Scan for the cell matching the given text and deliver its (X, Y) coordinate at center. 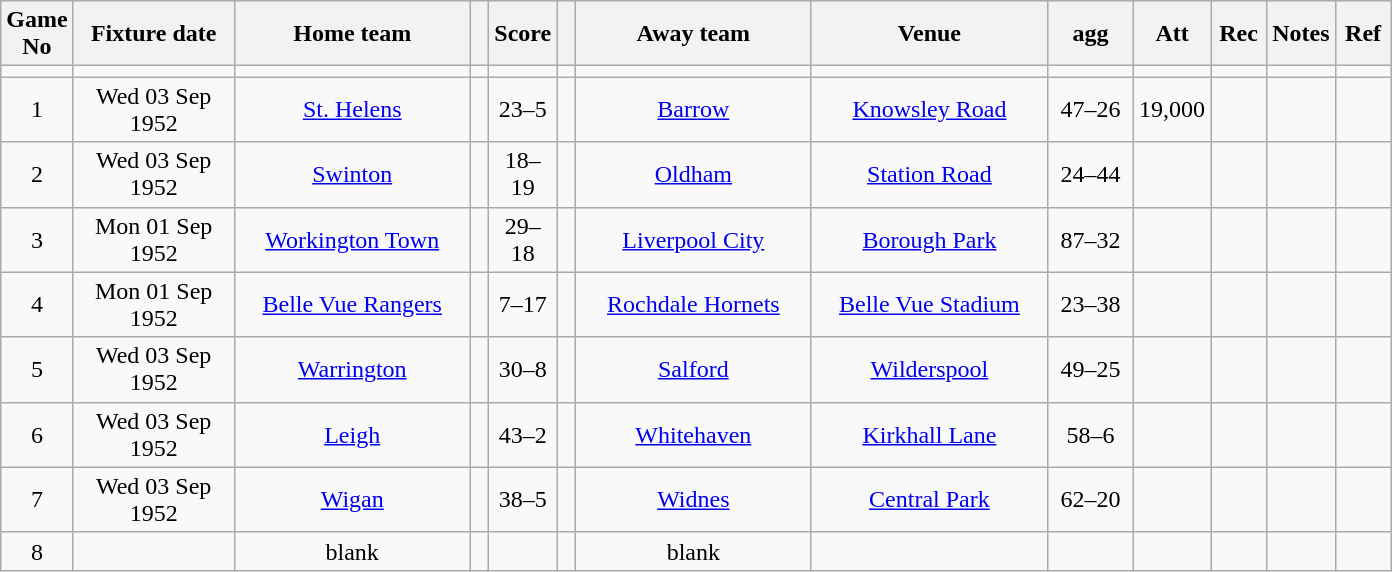
1 (37, 110)
24–44 (1090, 174)
Kirkhall Lane (929, 434)
Away team (693, 34)
Station Road (929, 174)
62–20 (1090, 500)
Leigh (352, 434)
8 (37, 551)
Liverpool City (693, 240)
58–6 (1090, 434)
3 (37, 240)
Barrow (693, 110)
19,000 (1172, 110)
Widnes (693, 500)
6 (37, 434)
38–5 (523, 500)
Att (1172, 34)
5 (37, 370)
7–17 (523, 304)
St. Helens (352, 110)
Belle Vue Rangers (352, 304)
Borough Park (929, 240)
7 (37, 500)
49–25 (1090, 370)
Venue (929, 34)
Wigan (352, 500)
Warrington (352, 370)
Home team (352, 34)
Belle Vue Stadium (929, 304)
Swinton (352, 174)
Game No (37, 34)
Notes (1301, 34)
18–19 (523, 174)
Oldham (693, 174)
29–18 (523, 240)
2 (37, 174)
43–2 (523, 434)
87–32 (1090, 240)
Score (523, 34)
Salford (693, 370)
Ref (1363, 34)
47–26 (1090, 110)
Knowsley Road (929, 110)
agg (1090, 34)
4 (37, 304)
Whitehaven (693, 434)
Rec (1239, 34)
23–5 (523, 110)
Fixture date (154, 34)
Rochdale Hornets (693, 304)
Wilderspool (929, 370)
Workington Town (352, 240)
23–38 (1090, 304)
Central Park (929, 500)
30–8 (523, 370)
